Find where the given text appears and provide that cell's center as [x, y] coordinate. 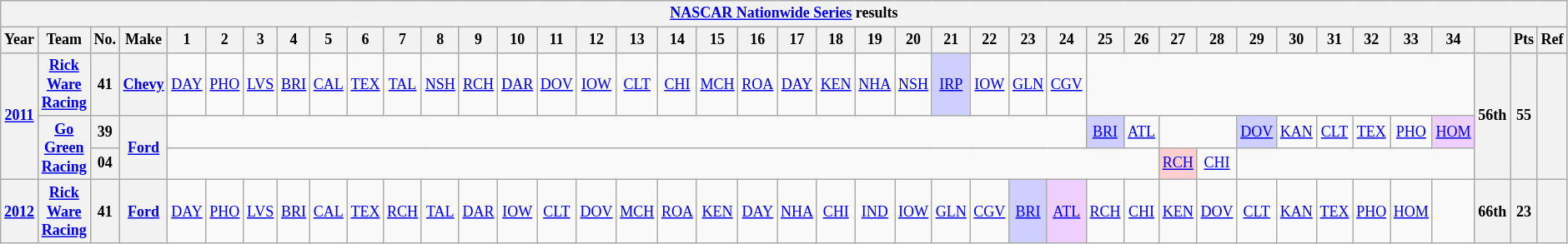
39 [105, 132]
9 [479, 40]
20 [914, 40]
33 [1411, 40]
25 [1105, 40]
27 [1178, 40]
66th [1493, 211]
Ref [1552, 40]
Team [63, 40]
16 [757, 40]
19 [875, 40]
13 [637, 40]
34 [1453, 40]
55 [1525, 116]
18 [836, 40]
NASCAR Nationwide Series results [784, 13]
21 [951, 40]
28 [1217, 40]
7 [403, 40]
Year [20, 40]
6 [365, 40]
1 [187, 40]
26 [1142, 40]
Pts [1525, 40]
10 [517, 40]
31 [1334, 40]
04 [105, 163]
2012 [20, 211]
5 [329, 40]
14 [677, 40]
30 [1296, 40]
Chevy [143, 84]
56th [1493, 116]
17 [797, 40]
24 [1066, 40]
Make [143, 40]
IRP [951, 84]
4 [294, 40]
IND [875, 211]
2 [225, 40]
11 [557, 40]
29 [1257, 40]
15 [717, 40]
12 [596, 40]
32 [1371, 40]
2011 [20, 116]
22 [989, 40]
Go Green Racing [63, 147]
8 [440, 40]
3 [260, 40]
No. [105, 40]
